Extract the (x, y) coordinate from the center of the cell holding the provided text.  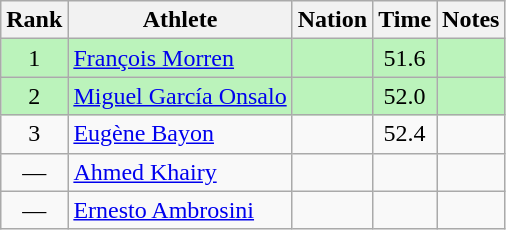
1 (34, 58)
Athlete (180, 20)
3 (34, 134)
Rank (34, 20)
51.6 (405, 58)
Time (405, 20)
52.4 (405, 134)
Ernesto Ambrosini (180, 210)
52.0 (405, 96)
2 (34, 96)
Nation (332, 20)
Notes (471, 20)
François Morren (180, 58)
Miguel García Onsalo (180, 96)
Eugène Bayon (180, 134)
Ahmed Khairy (180, 172)
